Detect which cell encompasses the target text, then output its [X, Y] center coordinate. 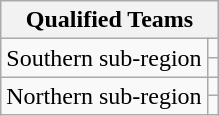
Qualified Teams [110, 20]
Southern sub-region [104, 58]
Northern sub-region [104, 96]
